Detect which cell encompasses the target text, then output its (X, Y) center coordinate. 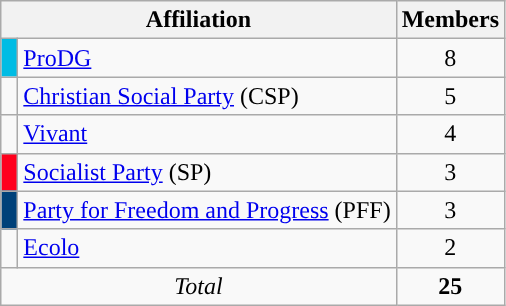
ProDG (207, 58)
Party for Freedom and Progress (PFF) (207, 210)
Ecolo (207, 248)
Members (450, 20)
8 (450, 58)
Total (198, 286)
Socialist Party (SP) (207, 172)
Christian Social Party (CSP) (207, 96)
2 (450, 248)
Vivant (207, 134)
5 (450, 96)
Affiliation (198, 20)
25 (450, 286)
4 (450, 134)
